Detect which cell encompasses the target text, then output its [X, Y] center coordinate. 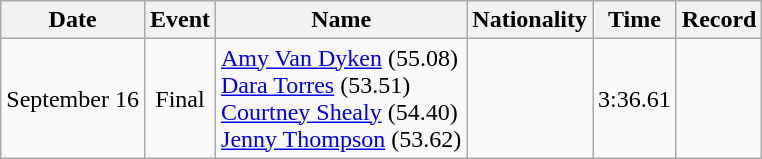
Record [719, 20]
Name [342, 20]
3:36.61 [635, 98]
Time [635, 20]
September 16 [73, 98]
Date [73, 20]
Event [180, 20]
Nationality [530, 20]
Amy Van Dyken (55.08)Dara Torres (53.51)Courtney Shealy (54.40)Jenny Thompson (53.62) [342, 98]
Final [180, 98]
